Identify which cell holds the provided text, then report its [x, y] central coordinate. 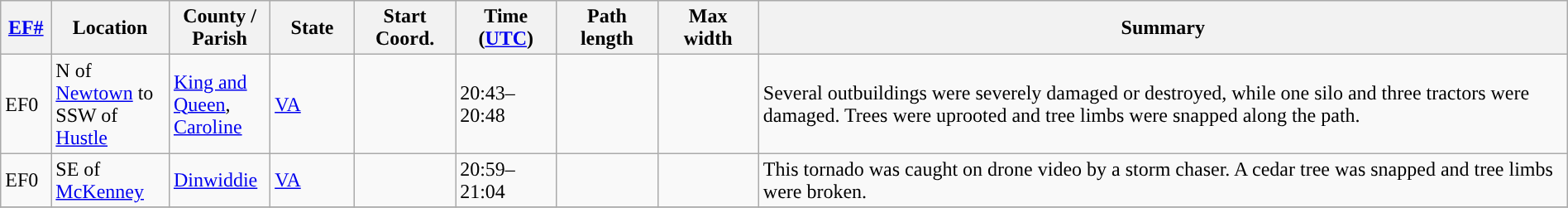
This tornado was caught on drone video by a storm chaser. A cedar tree was snapped and tree limbs were broken. [1163, 181]
Max width [708, 28]
King and Queen, Caroline [219, 104]
Dinwiddie [219, 181]
Time (UTC) [506, 28]
SE of McKenney [111, 181]
County / Parish [219, 28]
Location [111, 28]
State [313, 28]
Summary [1163, 28]
EF# [26, 28]
Start Coord. [404, 28]
N of Newtown to SSW of Hustle [111, 104]
20:59–21:04 [506, 181]
20:43–20:48 [506, 104]
Path length [607, 28]
